Extract the [X, Y] coordinate from the center of the cell holding the provided text.  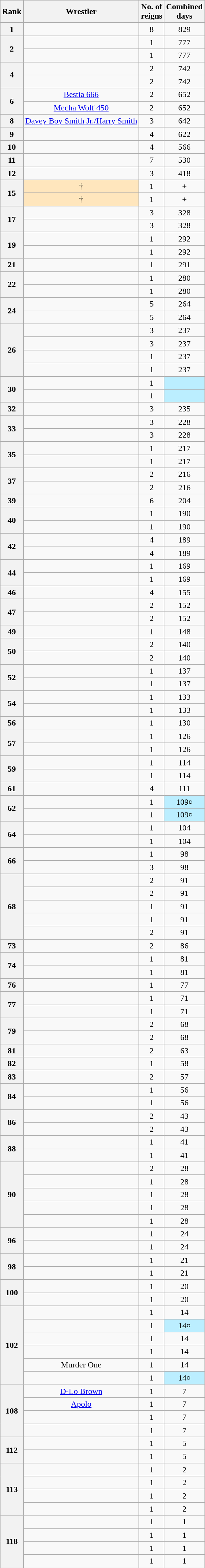
49 [12, 632]
63 [184, 1051]
40 [12, 520]
96 [12, 1241]
11 [12, 160]
84 [12, 1096]
15 [12, 193]
83 [12, 1077]
32 [12, 409]
30 [12, 389]
148 [184, 632]
35 [12, 455]
66 [12, 861]
42 [12, 546]
622 [184, 134]
829 [184, 29]
22 [12, 284]
Apolo [81, 1404]
10 [12, 147]
59 [12, 769]
108 [12, 1410]
52 [12, 677]
Mecha Wolf 450 [81, 108]
82 [12, 1064]
46 [12, 592]
102 [12, 1345]
44 [12, 572]
642 [184, 121]
58 [184, 1064]
112 [12, 1450]
530 [184, 160]
111 [184, 788]
D-Lo Brown [81, 1391]
100 [12, 1293]
62 [12, 808]
33 [12, 429]
Rank [12, 12]
79 [12, 1031]
61 [12, 788]
Combineddays [184, 12]
50 [12, 651]
113 [12, 1489]
Murder One [81, 1365]
118 [12, 1542]
418 [184, 173]
76 [12, 985]
No. ofreigns [152, 12]
291 [184, 265]
73 [12, 946]
Davey Boy Smith Jr./Harry Smith [81, 121]
74 [12, 965]
39 [12, 501]
130 [184, 723]
47 [12, 612]
204 [184, 501]
64 [12, 835]
54 [12, 704]
19 [12, 245]
12 [12, 173]
17 [12, 219]
235 [184, 409]
566 [184, 147]
9 [12, 134]
26 [12, 350]
88 [12, 1149]
155 [184, 592]
90 [12, 1194]
Wrestler [81, 12]
Bestia 666 [81, 95]
37 [12, 481]
